Return the [X, Y] coordinate for the center point of the cell that contains the specified text.  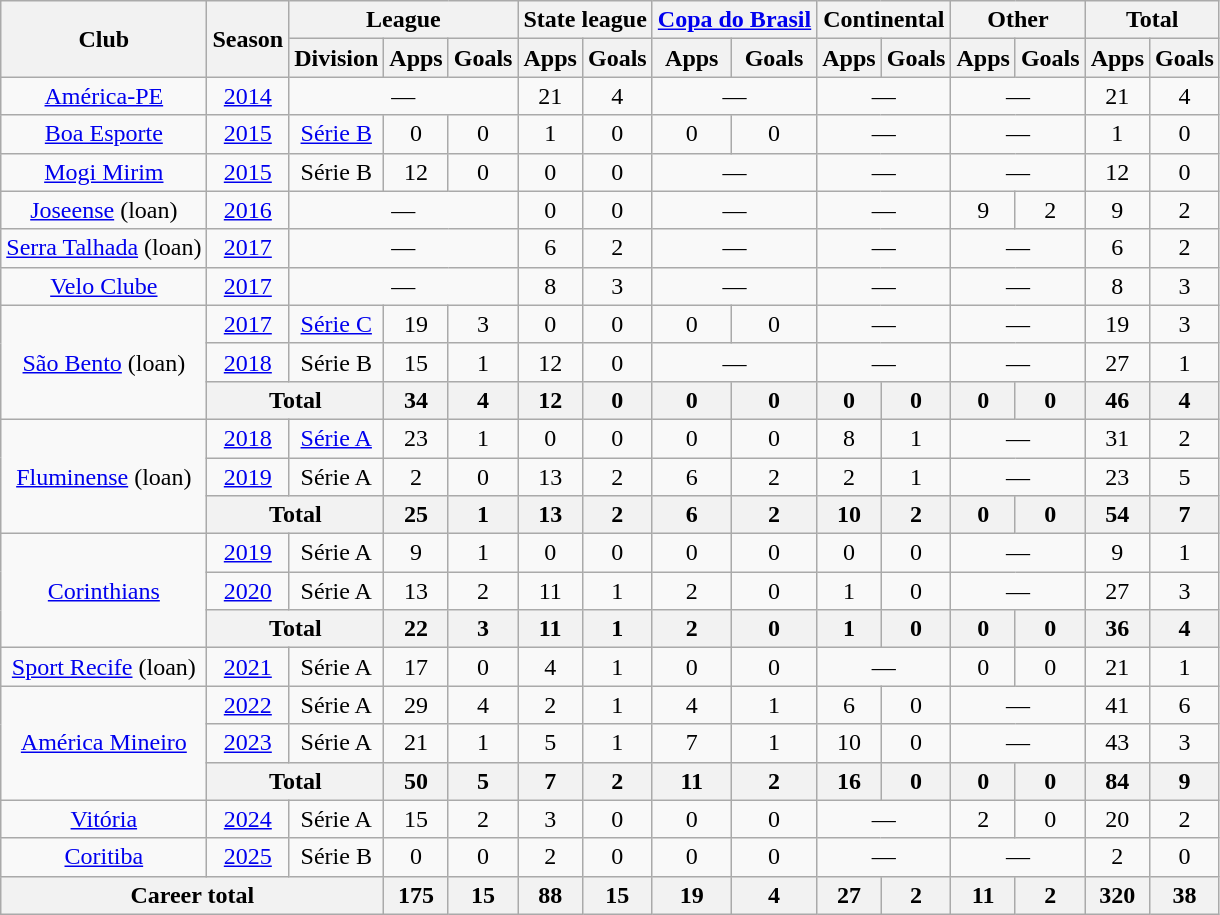
América-PE [104, 96]
41 [1117, 705]
2014 [248, 96]
Copa do Brasil [734, 20]
54 [1117, 515]
2022 [248, 705]
50 [416, 781]
320 [1117, 895]
20 [1117, 819]
América Mineiro [104, 743]
46 [1117, 400]
Season [248, 39]
Coritiba [104, 857]
State league [585, 20]
Fluminense (loan) [104, 476]
88 [550, 895]
Boa Esporte [104, 134]
Vitória [104, 819]
36 [1117, 629]
84 [1117, 781]
Mogi Mirim [104, 172]
Velo Clube [104, 286]
16 [849, 781]
17 [416, 667]
League [404, 20]
2016 [248, 210]
Club [104, 39]
2025 [248, 857]
São Bento (loan) [104, 362]
31 [1117, 438]
Serra Talhada (loan) [104, 248]
Corinthians [104, 591]
29 [416, 705]
2024 [248, 819]
2023 [248, 743]
34 [416, 400]
43 [1117, 743]
Joseense (loan) [104, 210]
Other [1018, 20]
25 [416, 515]
Sport Recife (loan) [104, 667]
2021 [248, 667]
2020 [248, 591]
Série C [336, 324]
Division [336, 58]
38 [1185, 895]
Continental [884, 20]
Career total [192, 895]
175 [416, 895]
22 [416, 629]
